Find where the given text appears and provide that cell's center as [X, Y] coordinate. 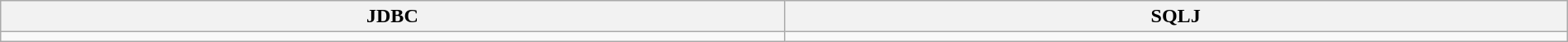
SQLJ [1176, 16]
JDBC [392, 16]
